Locate the cell with the specified text and output its (X, Y) center coordinate. 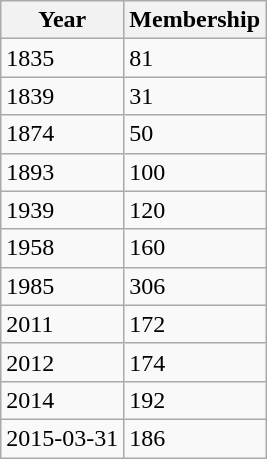
306 (195, 286)
50 (195, 134)
1839 (62, 96)
1958 (62, 248)
174 (195, 362)
2011 (62, 324)
1939 (62, 210)
100 (195, 172)
1893 (62, 172)
160 (195, 248)
172 (195, 324)
192 (195, 400)
81 (195, 58)
31 (195, 96)
1835 (62, 58)
120 (195, 210)
2012 (62, 362)
186 (195, 438)
2015-03-31 (62, 438)
Year (62, 20)
Membership (195, 20)
2014 (62, 400)
1985 (62, 286)
1874 (62, 134)
